Scan for the cell matching the given text and deliver its (X, Y) coordinate at center. 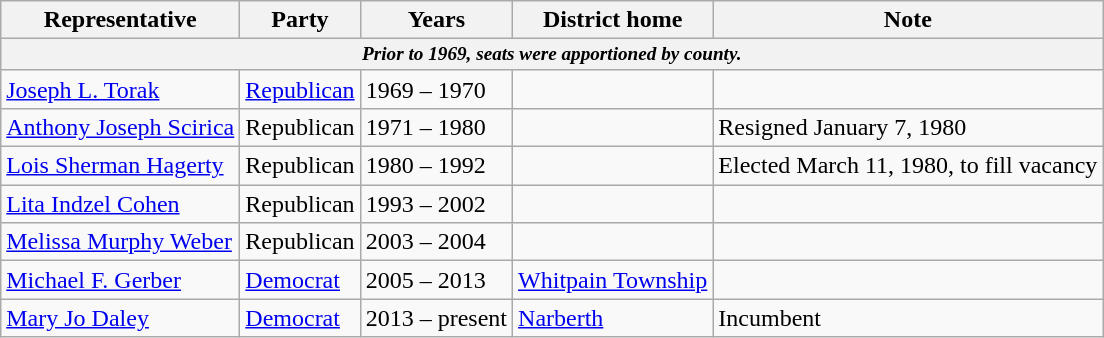
Incumbent (908, 318)
2013 – present (436, 318)
Note (908, 20)
Joseph L. Torak (120, 89)
Anthony Joseph Scirica (120, 128)
Michael F. Gerber (120, 280)
1971 – 1980 (436, 128)
Whitpain Township (613, 280)
Elected March 11, 1980, to fill vacancy (908, 166)
1980 – 1992 (436, 166)
2003 – 2004 (436, 242)
1993 – 2002 (436, 204)
Prior to 1969, seats were apportioned by county. (552, 55)
Mary Jo Daley (120, 318)
Narberth (613, 318)
Lita Indzel Cohen (120, 204)
District home (613, 20)
1969 – 1970 (436, 89)
Years (436, 20)
Lois Sherman Hagerty (120, 166)
Resigned January 7, 1980 (908, 128)
2005 – 2013 (436, 280)
Party (300, 20)
Melissa Murphy Weber (120, 242)
Representative (120, 20)
